Provide the [x, y] coordinate of the cell's center where the given text is located.  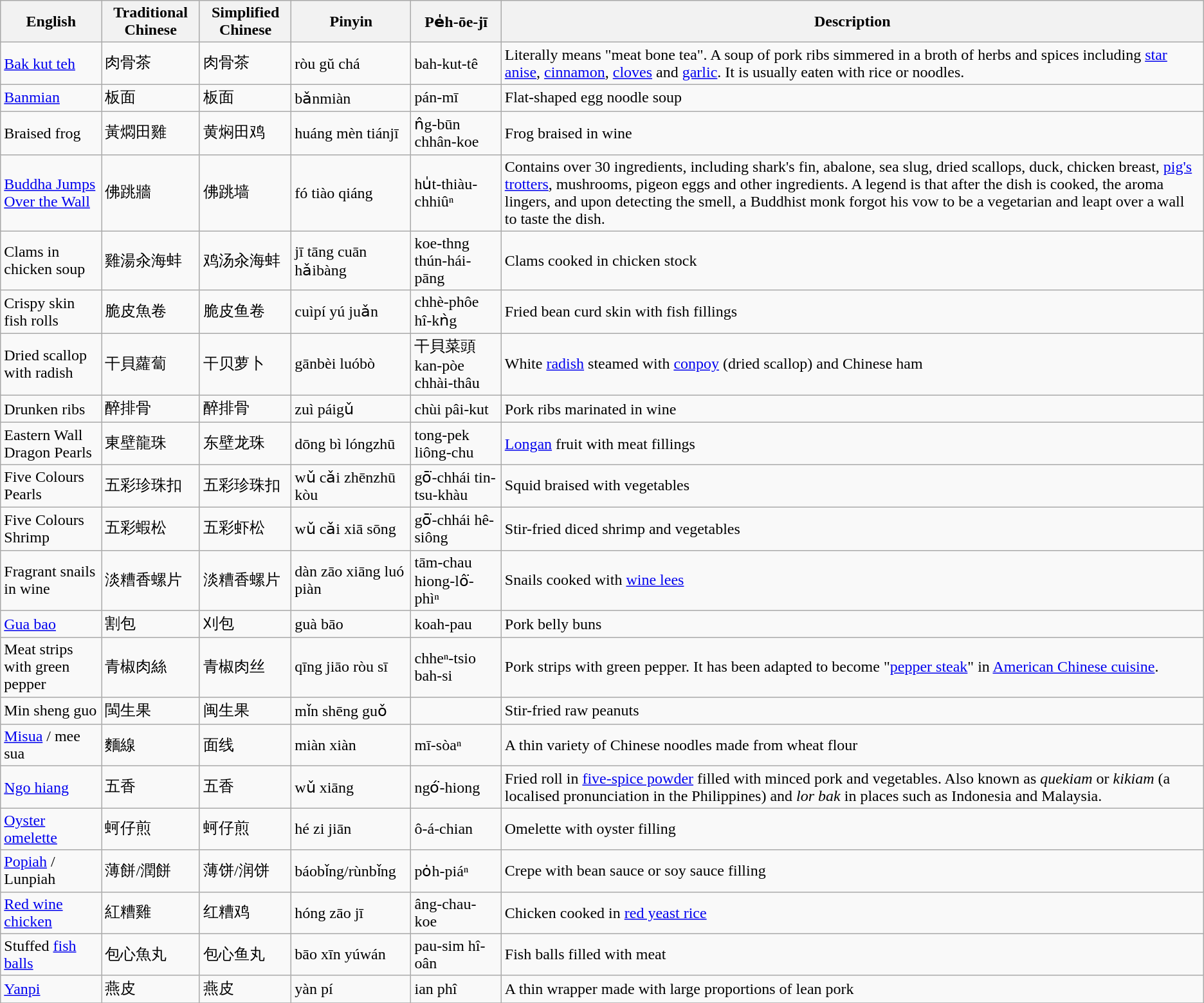
Drunken ribs [51, 409]
wǔ cǎi xiā sōng [351, 529]
干贝萝卜 [245, 364]
青椒肉丝 [245, 667]
割包 [150, 624]
Fish balls filled with meat [852, 955]
Fried bean curd skin with fish fillings [852, 311]
gānbèi luóbò [351, 364]
干貝蘿蔔 [150, 364]
báobǐng/rùnbǐng [351, 871]
Clams cooked in chicken stock [852, 261]
guà bāo [351, 624]
A thin wrapper made with large proportions of lean pork [852, 989]
Dried scallop with radish [51, 364]
bāo xīn yúwán [351, 955]
fó tiào qiáng [351, 193]
东壁龙珠 [245, 444]
脆皮魚卷 [150, 311]
chùi pâi-kut [456, 409]
chhè-phôe hî-kǹg [456, 311]
Fragrant snails in wine [51, 580]
tām-chau hiong-lô͘-phìⁿ [456, 580]
hé zi jiān [351, 829]
東壁龍珠 [150, 444]
红糟鸡 [245, 912]
Eastern Wall Dragon Pearls [51, 444]
koe-thng thún-hái-pāng [456, 261]
zuì páigǔ [351, 409]
Stir-fried diced shrimp and vegetables [852, 529]
ian phî [456, 989]
pau-sim hî-oân [456, 955]
Pe̍h-ōe-jī [456, 22]
Meat strips with green pepper [51, 667]
ô-á-chian [456, 829]
Five Colours Pearls [51, 486]
huáng mèn tiánjī [351, 133]
Five Colours Shrimp [51, 529]
面线 [245, 745]
White radish steamed with conpoy (dried scallop) and Chinese ham [852, 364]
Clams in chicken soup [51, 261]
gō͘-chhái tin-tsu-khàu [456, 486]
koah-pau [456, 624]
Longan fruit with meat fillings [852, 444]
麵線 [150, 745]
Pork belly buns [852, 624]
bǎnmiàn [351, 98]
pȯh-piáⁿ [456, 871]
yàn pí [351, 989]
jī tāng cuān hǎibàng [351, 261]
刈包 [245, 624]
五彩蝦松 [150, 529]
mī-sòaⁿ [456, 745]
Pork strips with green pepper. It has been adapted to become "pepper steak" in American Chinese cuisine. [852, 667]
Banmian [51, 98]
mǐn shēng guǒ [351, 710]
hóng zāo jī [351, 912]
佛跳墙 [245, 193]
Popiah / Lunpiah [51, 871]
hu̍t-thiàu-chhiûⁿ [456, 193]
ròu gŭ chá [351, 63]
Misua / mee sua [51, 745]
Crispy skin fish rolls [51, 311]
Chicken cooked in red yeast rice [852, 912]
chheⁿ-tsio bah-si [456, 667]
闽生果 [245, 710]
Oyster omelette [51, 829]
Red wine chicken [51, 912]
五彩虾松 [245, 529]
âng-chau-koe [456, 912]
wǔ xiāng [351, 787]
薄饼/润饼 [245, 871]
A thin variety of Chinese noodles made from wheat flour [852, 745]
n̂g-būn chhân-koe [456, 133]
包心鱼丸 [245, 955]
Flat-shaped egg noodle soup [852, 98]
Omelette with oyster filling [852, 829]
ngó͘-hiong [456, 787]
青椒肉絲 [150, 667]
Snails cooked with wine lees [852, 580]
Squid braised with vegetables [852, 486]
miàn xiàn [351, 745]
閩生果 [150, 710]
脆皮鱼卷 [245, 311]
Pork ribs marinated in wine [852, 409]
Crepe with bean sauce or soy sauce filling [852, 871]
Simplified Chinese [245, 22]
Buddha Jumps Over the Wall [51, 193]
gō͘-chhái hê-siông [456, 529]
Yanpi [51, 989]
Traditional Chinese [150, 22]
English [51, 22]
cuìpí yú juǎn [351, 311]
黄焖田鸡 [245, 133]
Bak kut teh [51, 63]
qīng jiāo ròu sī [351, 667]
干貝菜頭kan-pòe chhài-thâu [456, 364]
bah-kut-tê [456, 63]
dàn zāo xiāng luó piàn [351, 580]
薄餅/潤餅 [150, 871]
Ngo hiang [51, 787]
Description [852, 22]
Stir-fried raw peanuts [852, 710]
dōng bì lóngzhū [351, 444]
Stuffed fish balls [51, 955]
包心魚丸 [150, 955]
Gua bao [51, 624]
佛跳牆 [150, 193]
Pinyin [351, 22]
wǔ cǎi zhēnzhū kòu [351, 486]
Min sheng guo [51, 710]
Braised frog [51, 133]
Frog braised in wine [852, 133]
pán-mī [456, 98]
黃燜田雞 [150, 133]
雞湯汆海蚌 [150, 261]
鸡汤汆海蚌 [245, 261]
紅糟雞 [150, 912]
tong-pek liông-chu [456, 444]
